Identify which cell holds the provided text, then report its (X, Y) central coordinate. 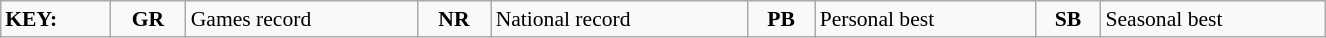
PB (782, 19)
Personal best (926, 19)
Games record (302, 19)
SB (1068, 19)
KEY: (55, 19)
NR (454, 19)
Seasonal best (1212, 19)
GR (148, 19)
National record (620, 19)
